Search for the cell housing the specified text and yield its (x, y) center coordinate. 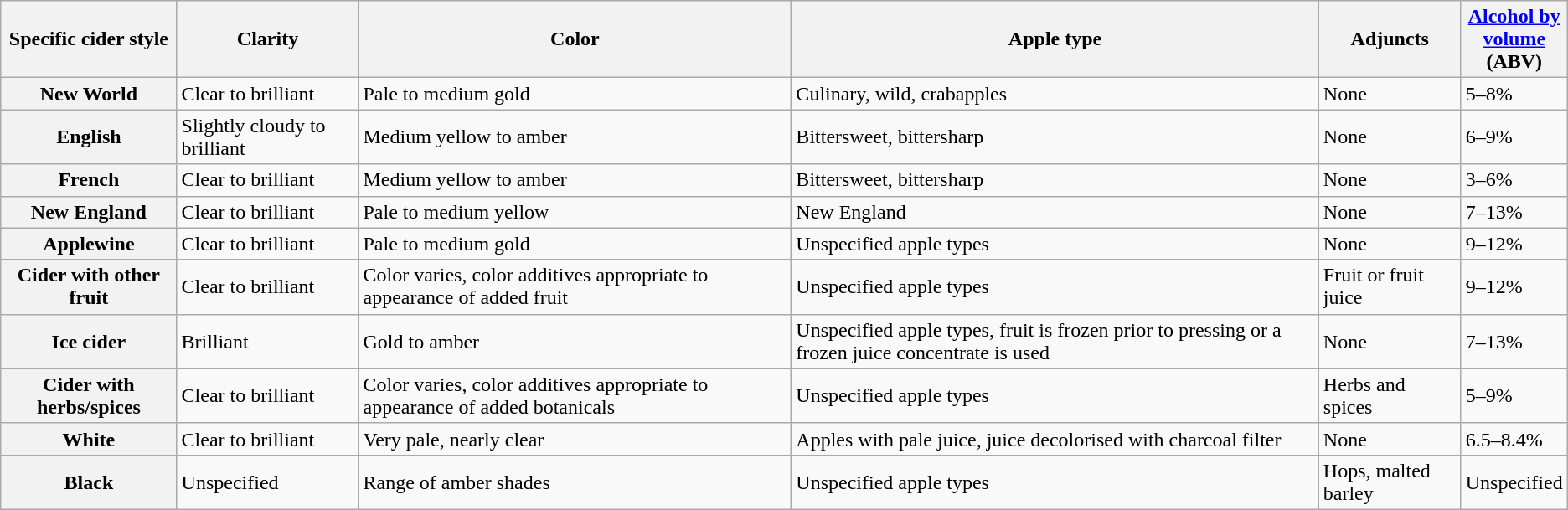
Color varies, color additives appropriate to appearance of added fruit (575, 286)
Slightly cloudy to brilliant (268, 137)
Apples with pale juice, juice decolorised with charcoal filter (1055, 439)
English (89, 137)
Gold to amber (575, 342)
Clarity (268, 39)
6.5–8.4% (1514, 439)
Cider with other fruit (89, 286)
3–6% (1514, 180)
Pale to medium yellow (575, 212)
Adjuncts (1390, 39)
Brilliant (268, 342)
5–9% (1514, 395)
Color varies, color additives appropriate to appearance of added botanicals (575, 395)
Culinary, wild, crabapples (1055, 94)
Fruit or fruit juice (1390, 286)
Very pale, nearly clear (575, 439)
Hops, malted barley (1390, 482)
White (89, 439)
6–9% (1514, 137)
Specific cider style (89, 39)
Herbs and spices (1390, 395)
New World (89, 94)
Ice cider (89, 342)
Cider with herbs/spices (89, 395)
French (89, 180)
Range of amber shades (575, 482)
Alcohol byvolume(ABV) (1514, 39)
5–8% (1514, 94)
Applewine (89, 244)
Unspecified apple types, fruit is frozen prior to pressing or a frozen juice concentrate is used (1055, 342)
Black (89, 482)
Apple type (1055, 39)
Color (575, 39)
